For the text-containing cell, return its midpoint in [x, y] coordinate format. 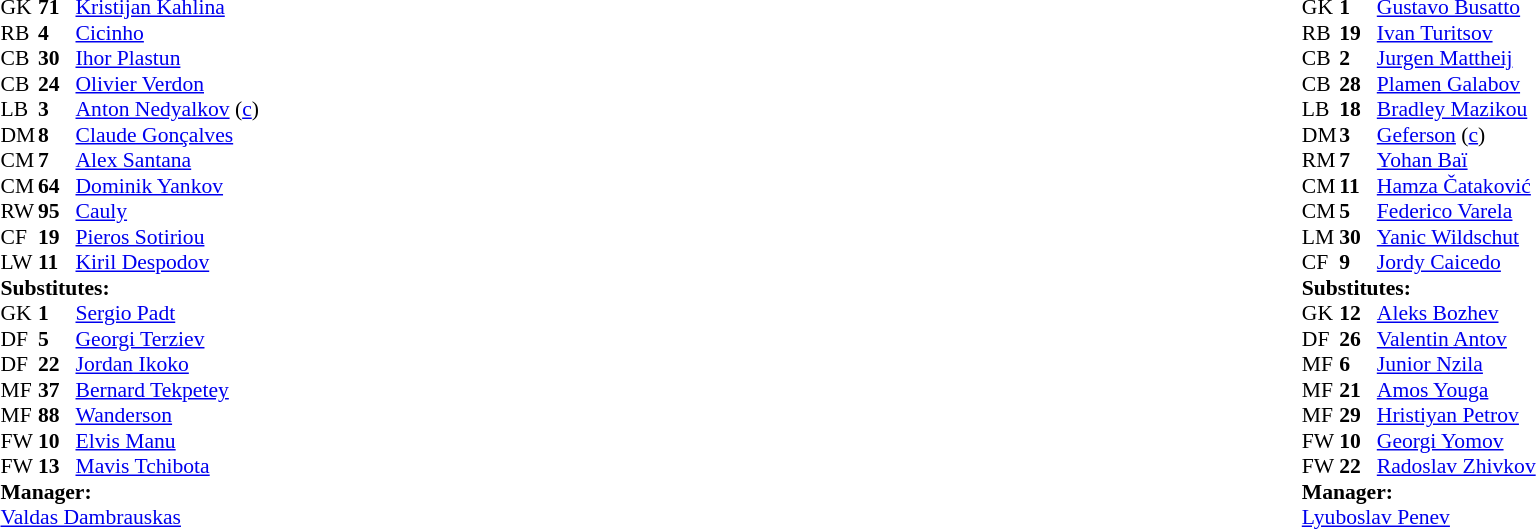
18 [1358, 109]
Bradley Mazikou [1456, 109]
Olivier Verdon [168, 84]
6 [1358, 365]
Georgi Terziev [168, 339]
Federico Varela [1456, 211]
RM [1321, 161]
Wanderson [168, 415]
12 [1358, 313]
Cauly [168, 211]
Yohan Baï [1456, 161]
9 [1358, 263]
Sergio Padt [168, 313]
Jordan Ikoko [168, 365]
2 [1358, 59]
Georgi Yomov [1456, 441]
RW [19, 211]
Hamza Čataković [1456, 186]
29 [1358, 415]
Valentin Antov [1456, 339]
Cicinho [168, 33]
Anton Nedyalkov (c) [168, 109]
Radoslav Zhivkov [1456, 467]
Kiril Despodov [168, 263]
Yanic Wildschut [1456, 237]
Pieros Sotiriou [168, 237]
8 [57, 135]
24 [57, 84]
1 [57, 313]
Hristiyan Petrov [1456, 415]
21 [1358, 390]
95 [57, 211]
Jurgen Mattheij [1456, 59]
26 [1358, 339]
64 [57, 186]
4 [57, 33]
Plamen Galabov [1456, 84]
88 [57, 415]
Dominik Yankov [168, 186]
13 [57, 467]
28 [1358, 84]
Ivan Turitsov [1456, 33]
Bernard Tekpetey [168, 390]
Claude Gonçalves [168, 135]
Amos Youga [1456, 390]
Alex Santana [168, 161]
Aleks Bozhev [1456, 313]
37 [57, 390]
Geferson (c) [1456, 135]
Elvis Manu [168, 441]
LM [1321, 237]
LW [19, 263]
Ihor Plastun [168, 59]
Jordy Caicedo [1456, 263]
Junior Nzila [1456, 365]
Mavis Tchibota [168, 467]
